Determine the (x, y) coordinate at the center of the cell enclosing the given text.  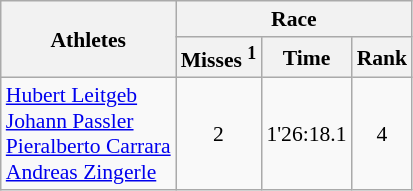
Time (306, 58)
Rank (382, 58)
Race (294, 19)
Athletes (88, 40)
Misses 1 (219, 58)
4 (382, 134)
1'26:18.1 (306, 134)
2 (219, 134)
Hubert LeitgebJohann PasslerPieralberto CarraraAndreas Zingerle (88, 134)
